Output the [X, Y] coordinate of the center of the cell containing the given text.  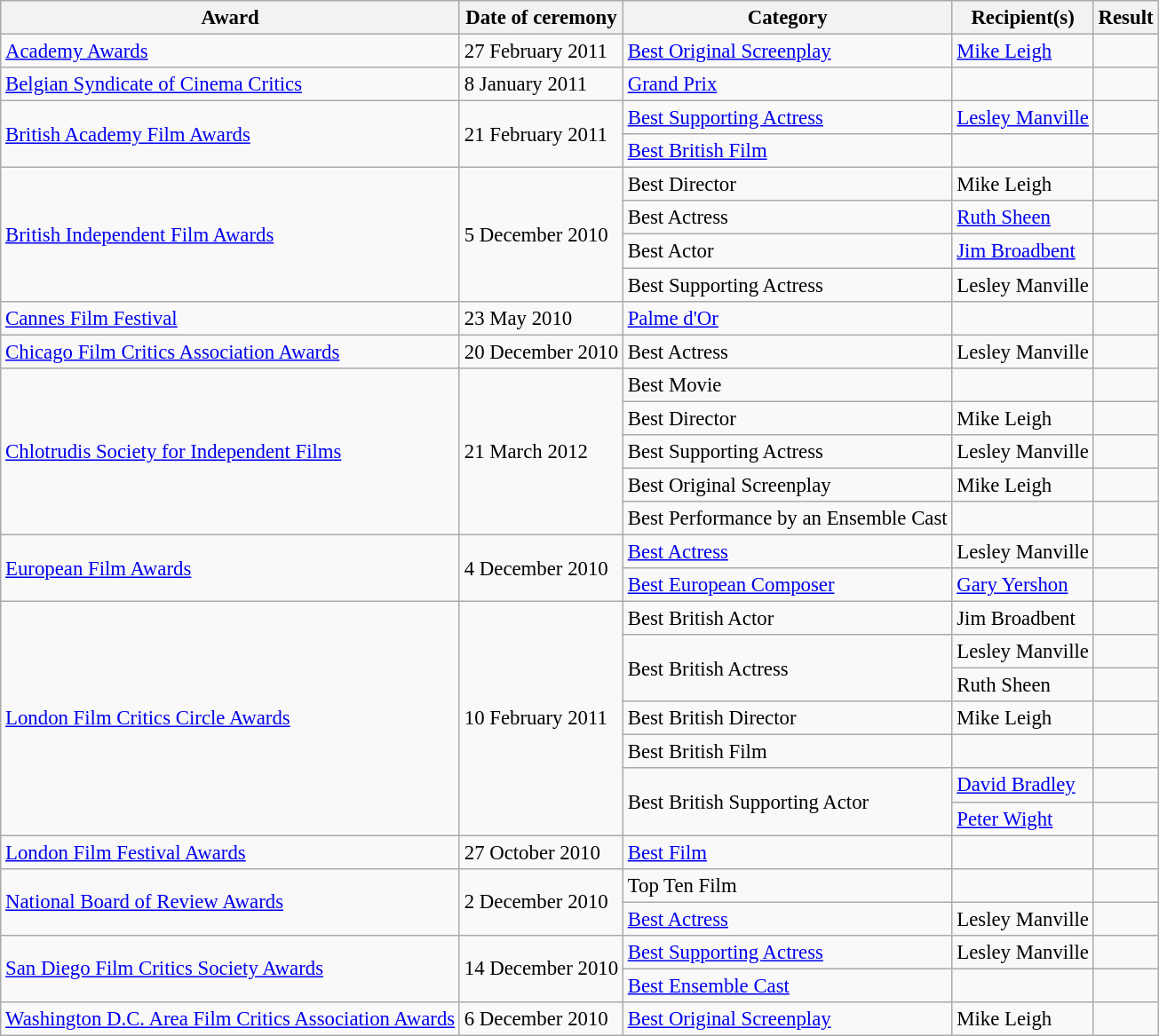
27 February 2011 [541, 51]
Best Performance by an Ensemble Cast [787, 518]
5 December 2010 [541, 234]
Date of ceremony [541, 18]
Palme d'Or [787, 318]
23 May 2010 [541, 318]
Top Ten Film [787, 885]
Washington D.C. Area Film Critics Association Awards [231, 1019]
Belgian Syndicate of Cinema Critics [231, 84]
Cannes Film Festival [231, 318]
London Film Festival Awards [231, 852]
4 December 2010 [541, 568]
8 January 2011 [541, 84]
2 December 2010 [541, 902]
David Bradley [1023, 786]
6 December 2010 [541, 1019]
Peter Wight [1023, 819]
21 March 2012 [541, 451]
Best British Director [787, 718]
British Independent Film Awards [231, 234]
London Film Critics Circle Awards [231, 719]
21 February 2011 [541, 135]
National Board of Review Awards [231, 902]
European Film Awards [231, 568]
Result [1126, 18]
Chicago Film Critics Association Awards [231, 352]
Best British Supporting Actor [787, 803]
Best European Composer [787, 585]
Best British Actor [787, 619]
14 December 2010 [541, 969]
Category [787, 18]
Best British Actress [787, 668]
Academy Awards [231, 51]
Grand Prix [787, 84]
Gary Yershon [1023, 585]
20 December 2010 [541, 352]
Recipient(s) [1023, 18]
Chlotrudis Society for Independent Films [231, 451]
Best Actor [787, 251]
Best Movie [787, 384]
27 October 2010 [541, 852]
10 February 2011 [541, 719]
Best Ensemble Cast [787, 985]
Award [231, 18]
San Diego Film Critics Society Awards [231, 969]
Best Film [787, 852]
British Academy Film Awards [231, 135]
